Pinpoint the cell where the given text exists, returning its [x, y] midpoint coordinate. 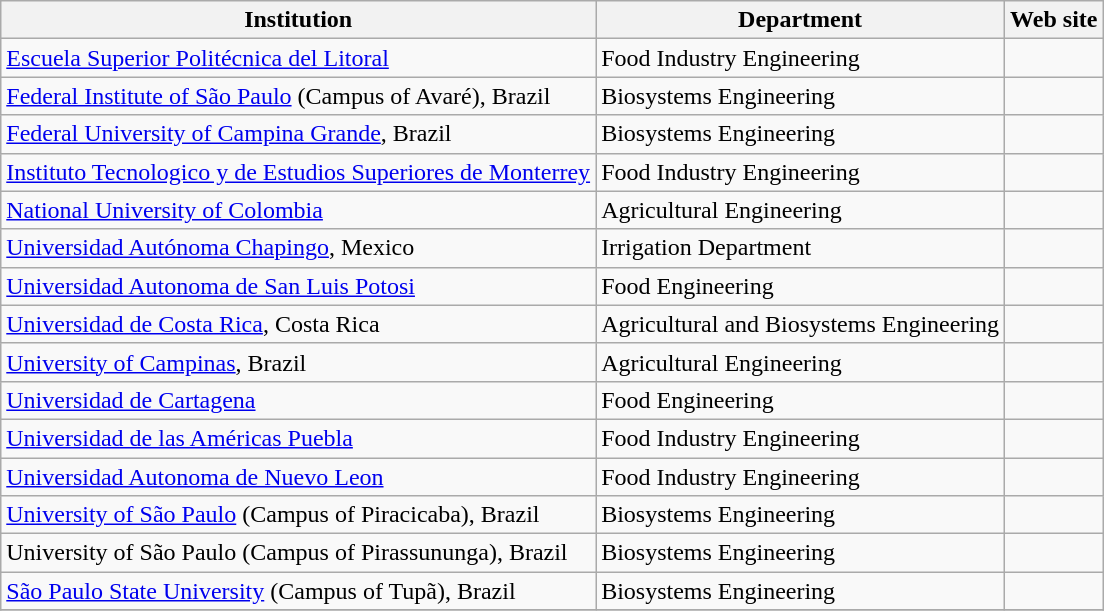
Universidad de Costa Rica, Costa Rica [298, 324]
University of São Paulo (Campus of Piracicaba), Brazil [298, 515]
Escuela Superior Politécnica del Litoral [298, 58]
Irrigation Department [800, 248]
Web site [1054, 20]
Agricultural and Biosystems Engineering [800, 324]
Institution [298, 20]
Universidad de Cartagena [298, 400]
Universidad Autónoma Chapingo, Mexico [298, 248]
Universidad Autonoma de San Luis Potosi [298, 286]
Department [800, 20]
Federal Institute of São Paulo (Campus of Avaré), Brazil [298, 96]
Federal University of Campina Grande, Brazil [298, 134]
National University of Colombia [298, 210]
Universidad de las Américas Puebla [298, 438]
University of Campinas, Brazil [298, 362]
Instituto Tecnologico y de Estudios Superiores de Monterrey [298, 172]
University of São Paulo (Campus of Pirassununga), Brazil [298, 553]
São Paulo State University (Campus of Tupã), Brazil [298, 591]
Universidad Autonoma de Nuevo Leon [298, 477]
